Scan for the cell matching the given text and deliver its (x, y) coordinate at center. 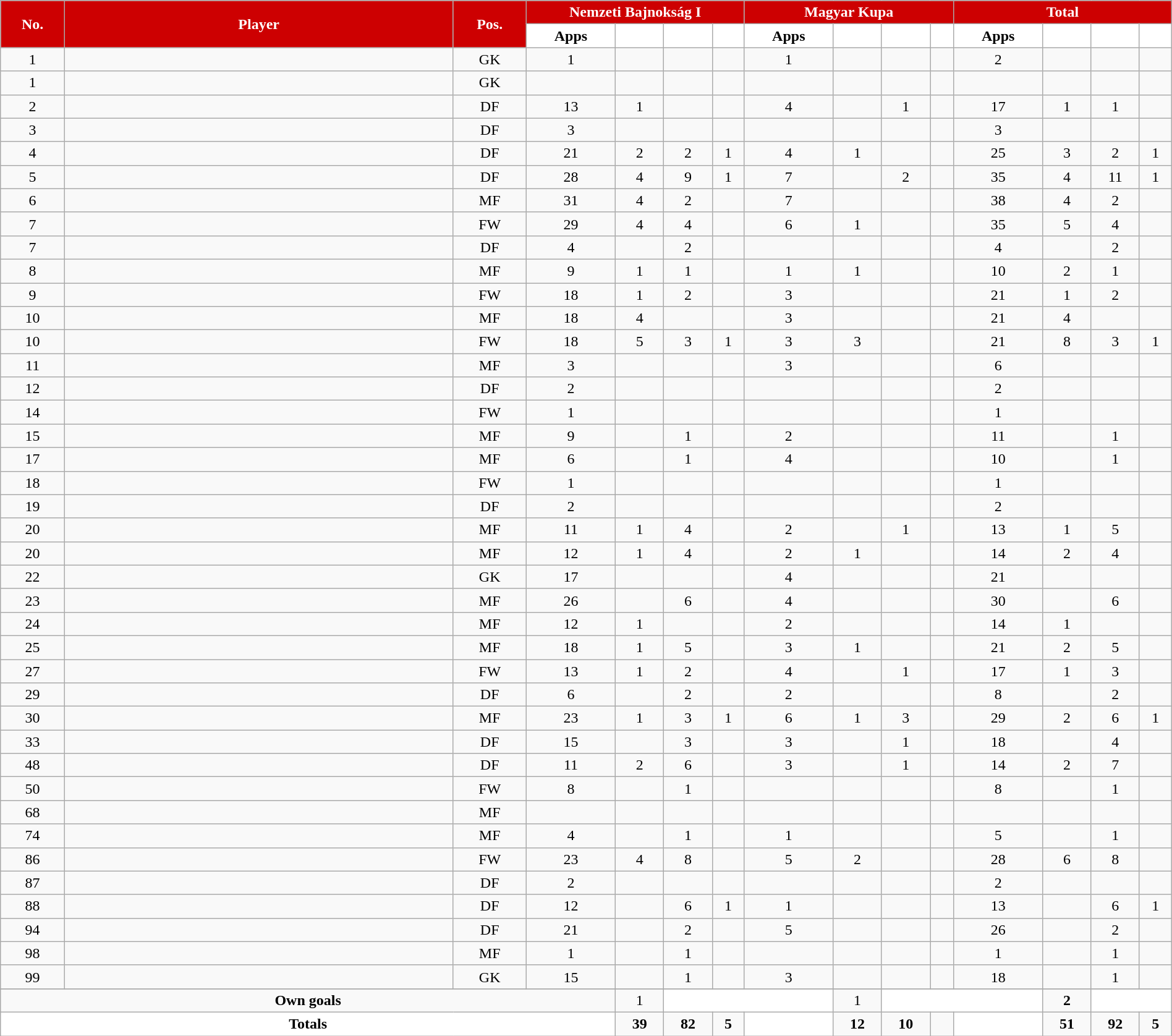
48 (33, 765)
86 (33, 859)
50 (33, 789)
19 (33, 506)
38 (998, 200)
39 (639, 1024)
92 (1115, 1024)
Magyar Kupa (849, 12)
Own goals (308, 1000)
No. (33, 24)
Player (258, 24)
87 (33, 883)
99 (33, 977)
24 (33, 624)
Nemzeti Bajnokság I (635, 12)
88 (33, 906)
Totals (308, 1024)
51 (1067, 1024)
22 (33, 577)
Total (1063, 12)
27 (33, 671)
98 (33, 953)
82 (688, 1024)
68 (33, 812)
Pos. (490, 24)
94 (33, 930)
74 (33, 836)
33 (33, 742)
31 (571, 200)
